Pinpoint the cell where the given text exists, returning its (X, Y) midpoint coordinate. 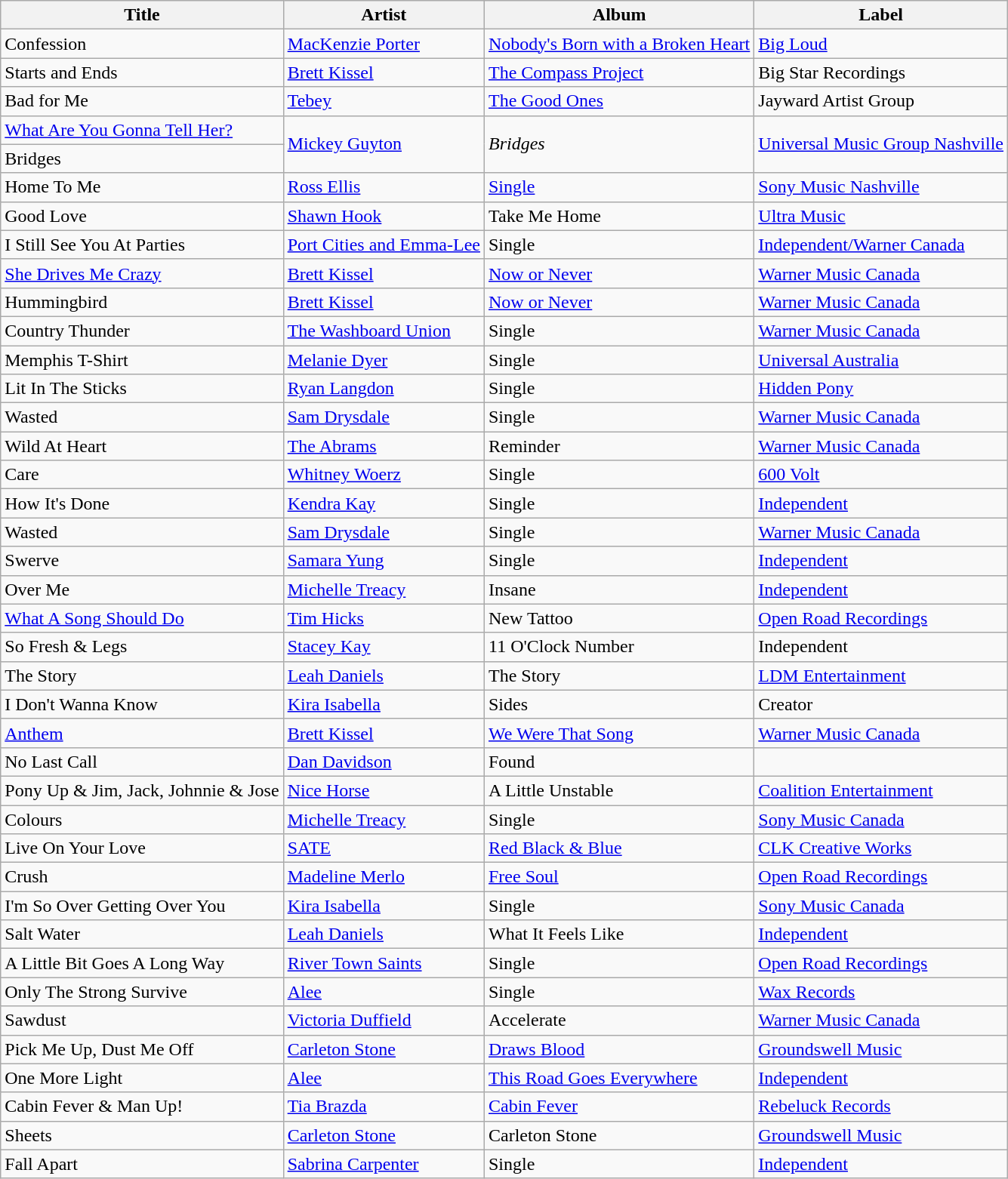
Bad for Me (142, 101)
Coalition Entertainment (881, 790)
A Little Bit Goes A Long Way (142, 963)
Sabrina Carpenter (384, 1164)
Mickey Guyton (384, 144)
Confession (142, 44)
Draws Blood (619, 1049)
River Town Saints (384, 963)
Tia Brazda (384, 1107)
Cabin Fever & Man Up! (142, 1107)
Starts and Ends (142, 72)
Reminder (619, 446)
Ultra Music (881, 216)
The Compass Project (619, 72)
I Still See You At Parties (142, 245)
600 Volt (881, 475)
Kendra Kay (384, 503)
LDM Entertainment (881, 676)
Big Loud (881, 44)
Live On Your Love (142, 848)
I'm So Over Getting Over You (142, 906)
This Road Goes Everywhere (619, 1078)
Found (619, 762)
The Washboard Union (384, 331)
We Were That Song (619, 733)
Free Soul (619, 877)
Home To Me (142, 187)
Red Black & Blue (619, 848)
Big Star Recordings (881, 72)
So Fresh & Legs (142, 647)
Victoria Duffield (384, 1020)
Crush (142, 877)
She Drives Me Crazy (142, 273)
Pick Me Up, Dust Me Off (142, 1049)
Tebey (384, 101)
Dan Davidson (384, 762)
New Tattoo (619, 618)
Album (619, 15)
A Little Unstable (619, 790)
Fall Apart (142, 1164)
The Abrams (384, 446)
No Last Call (142, 762)
Accelerate (619, 1020)
Ryan Langdon (384, 389)
Samara Yung (384, 561)
Universal Music Group Nashville (881, 144)
Rebeluck Records (881, 1107)
Sony Music Nashville (881, 187)
Care (142, 475)
Sheets (142, 1135)
Swerve (142, 561)
Pony Up & Jim, Jack, Johnnie & Jose (142, 790)
Jayward Artist Group (881, 101)
Take Me Home (619, 216)
Madeline Merlo (384, 877)
Sawdust (142, 1020)
Port Cities and Emma-Lee (384, 245)
The Good Ones (619, 101)
Stacey Kay (384, 647)
Ross Ellis (384, 187)
Wax Records (881, 992)
What It Feels Like (619, 934)
SATE (384, 848)
Wild At Heart (142, 446)
How It's Done (142, 503)
Hidden Pony (881, 389)
MacKenzie Porter (384, 44)
What Are You Gonna Tell Her? (142, 130)
Artist (384, 15)
Country Thunder (142, 331)
Whitney Woerz (384, 475)
Universal Australia (881, 360)
Anthem (142, 733)
Title (142, 15)
Lit In The Sticks (142, 389)
Insane (619, 589)
Label (881, 15)
Creator (881, 704)
Sides (619, 704)
Cabin Fever (619, 1107)
11 O'Clock Number (619, 647)
Melanie Dyer (384, 360)
Nobody's Born with a Broken Heart (619, 44)
Shawn Hook (384, 216)
One More Light (142, 1078)
Over Me (142, 589)
Memphis T-Shirt (142, 360)
CLK Creative Works (881, 848)
Hummingbird (142, 302)
Salt Water (142, 934)
Nice Horse (384, 790)
Only The Strong Survive (142, 992)
Independent/Warner Canada (881, 245)
Tim Hicks (384, 618)
Colours (142, 819)
I Don't Wanna Know (142, 704)
Good Love (142, 216)
What A Song Should Do (142, 618)
